Provide the (X, Y) coordinate of the cell's center where the given text is located.  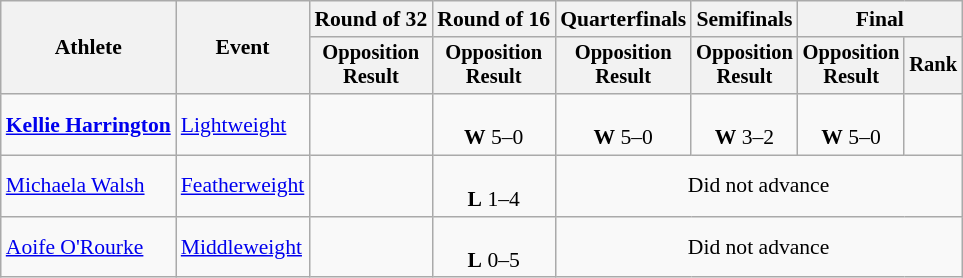
Round of 16 (494, 19)
Lightweight (243, 124)
Athlete (88, 48)
W 3–2 (744, 124)
Rank (933, 66)
L 0–5 (494, 248)
Round of 32 (370, 19)
Final (880, 19)
Kellie Harrington (88, 124)
Quarterfinals (623, 19)
Semifinals (744, 19)
Aoife O'Rourke (88, 248)
L 1–4 (494, 186)
Event (243, 48)
Michaela Walsh (88, 186)
Featherweight (243, 186)
Middleweight (243, 248)
